Search for the cell housing the specified text and yield its (x, y) center coordinate. 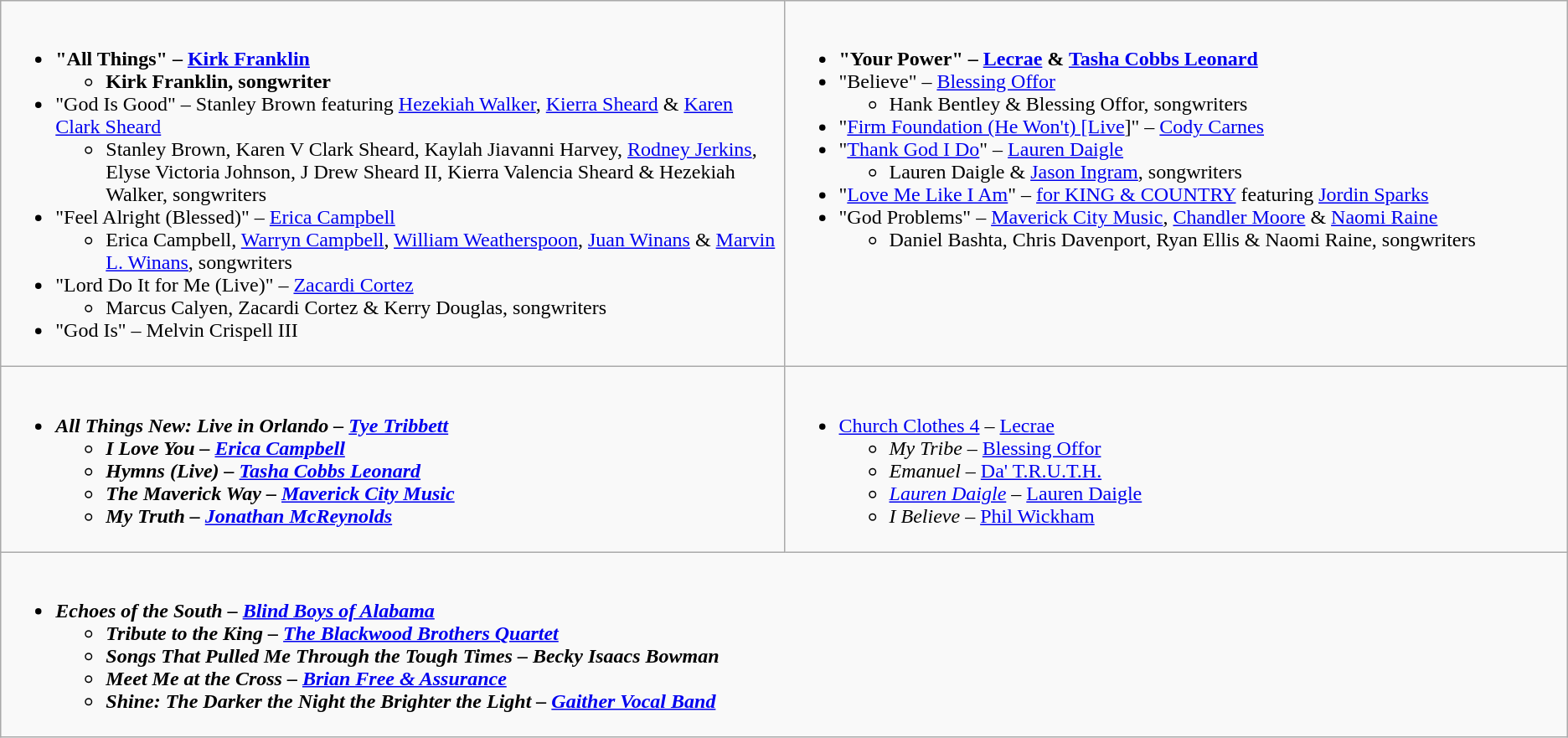
Church Clothes 4 – LecraeMy Tribe – Blessing OfforEmanuel – Da' T.R.U.T.H.Lauren Daigle – Lauren DaigleI Believe – Phil Wickham (1176, 459)
